Determine the [X, Y] coordinate at the center of the cell enclosing the given text.  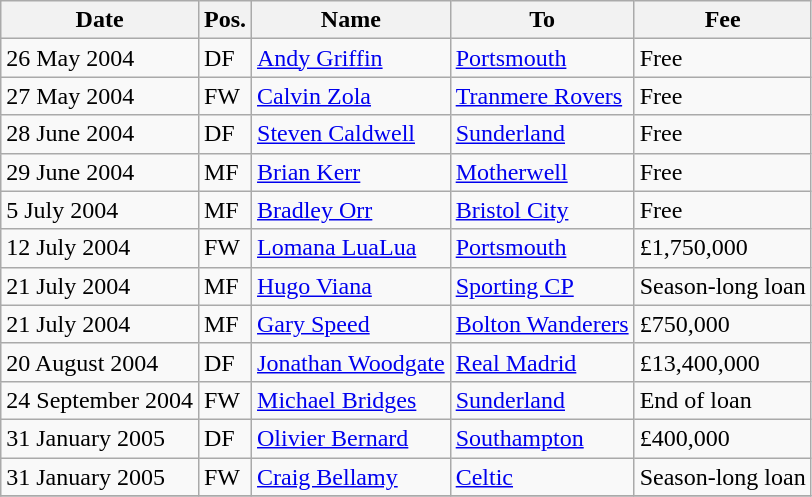
Calvin Zola [352, 96]
Gary Speed [352, 324]
Andy Griffin [352, 58]
Lomana LuaLua [352, 248]
26 May 2004 [100, 58]
Michael Bridges [352, 400]
Pos. [224, 20]
Southampton [542, 438]
28 June 2004 [100, 134]
20 August 2004 [100, 362]
Real Madrid [542, 362]
Olivier Bernard [352, 438]
£400,000 [722, 438]
Motherwell [542, 172]
Bradley Orr [352, 210]
Steven Caldwell [352, 134]
End of loan [722, 400]
29 June 2004 [100, 172]
5 July 2004 [100, 210]
£1,750,000 [722, 248]
Tranmere Rovers [542, 96]
Jonathan Woodgate [352, 362]
To [542, 20]
Bolton Wanderers [542, 324]
£13,400,000 [722, 362]
Brian Kerr [352, 172]
£750,000 [722, 324]
Craig Bellamy [352, 477]
Bristol City [542, 210]
Name [352, 20]
Fee [722, 20]
Date [100, 20]
Sporting CP [542, 286]
27 May 2004 [100, 96]
Celtic [542, 477]
24 September 2004 [100, 400]
Hugo Viana [352, 286]
12 July 2004 [100, 248]
